Find where the given text appears and provide that cell's center as (X, Y) coordinate. 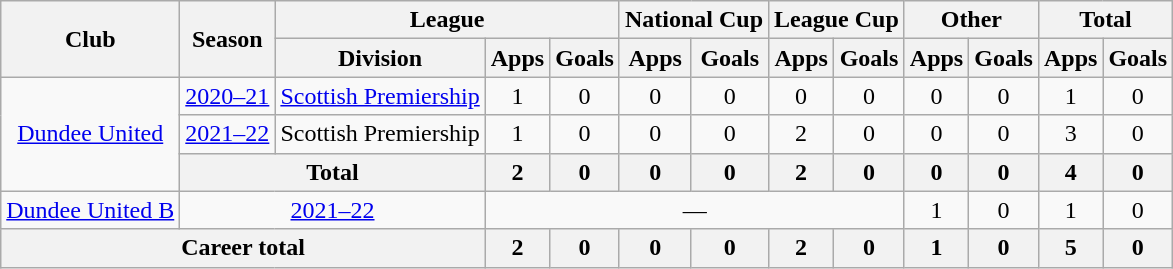
2020–21 (228, 96)
Other (971, 20)
Club (90, 39)
Season (228, 39)
Career total (243, 248)
3 (1070, 134)
League (448, 20)
National Cup (694, 20)
League Cup (837, 20)
4 (1070, 172)
Dundee United (90, 134)
Division (380, 58)
— (694, 210)
5 (1070, 248)
Dundee United B (90, 210)
